Capture the cell that displays the provided text and extract its [x, y] central coordinate. 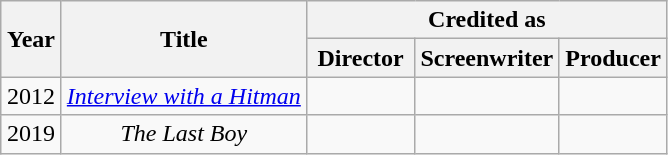
Year [32, 39]
2019 [32, 134]
Interview with a Hitman [184, 96]
Director [360, 58]
Screenwriter [487, 58]
Credited as [486, 20]
2012 [32, 96]
The Last Boy [184, 134]
Title [184, 39]
Producer [614, 58]
